Return the (X, Y) coordinate for the center point of the cell that contains the specified text.  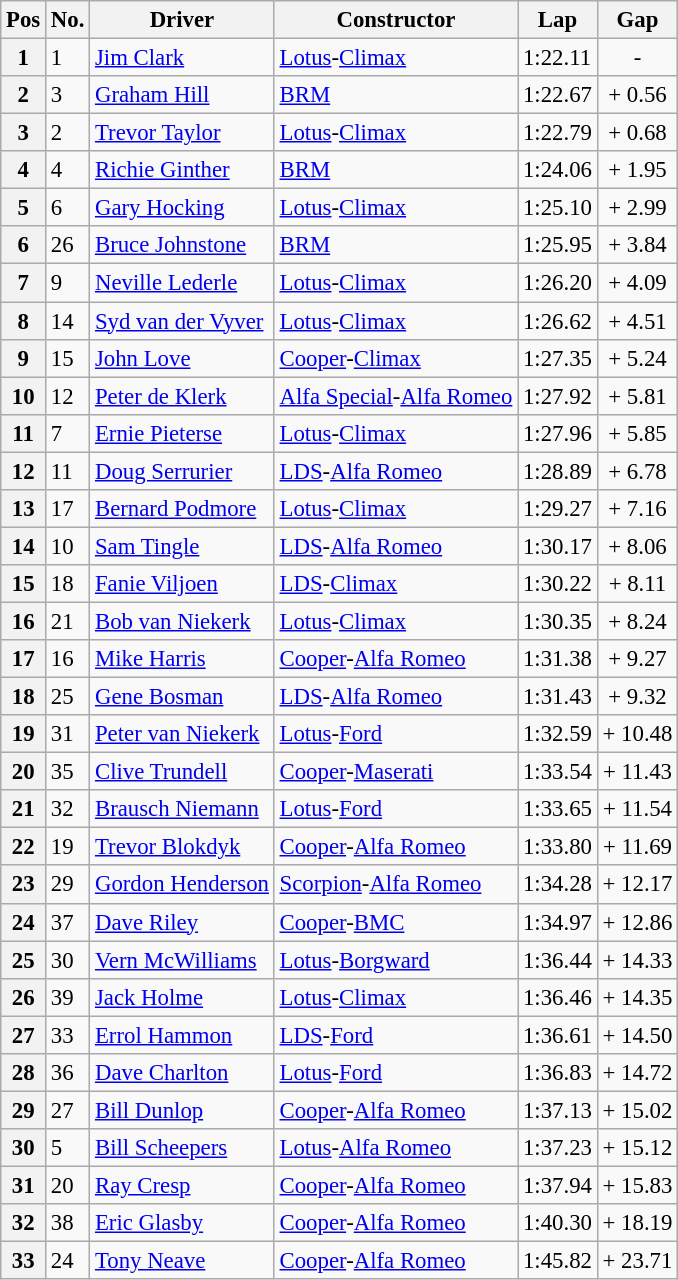
1:34.28 (558, 885)
Neville Lederle (182, 283)
39 (68, 997)
1:36.83 (558, 1073)
+ 8.24 (637, 621)
Fanie Viljoen (182, 584)
+ 9.27 (637, 659)
Bruce Johnstone (182, 245)
1:34.97 (558, 922)
1:26.62 (558, 321)
+ 10.48 (637, 734)
+ 18.19 (637, 1223)
Bernard Podmore (182, 509)
Peter de Klerk (182, 396)
Driver (182, 20)
Ray Cresp (182, 1185)
Dave Charlton (182, 1073)
1:36.61 (558, 1035)
1:27.92 (558, 396)
1:27.96 (558, 433)
Cooper-Maserati (396, 772)
1:29.27 (558, 509)
Richie Ginther (182, 170)
Scorpion-Alfa Romeo (396, 885)
1:28.89 (558, 471)
1:22.67 (558, 95)
+ 11.54 (637, 809)
1:30.22 (558, 584)
Syd van der Vyver (182, 321)
Vern McWilliams (182, 960)
1:30.35 (558, 621)
37 (68, 922)
1:37.94 (558, 1185)
23 (24, 885)
+ 0.56 (637, 95)
- (637, 58)
38 (68, 1223)
+ 5.85 (637, 433)
+ 11.43 (637, 772)
Dave Riley (182, 922)
Peter van Niekerk (182, 734)
+ 14.33 (637, 960)
35 (68, 772)
8 (24, 321)
+ 3.84 (637, 245)
Ernie Pieterse (182, 433)
+ 4.51 (637, 321)
LDS-Climax (396, 584)
+ 14.35 (637, 997)
1:24.06 (558, 170)
1:37.13 (558, 1110)
Jim Clark (182, 58)
1:22.11 (558, 58)
1:32.59 (558, 734)
Gene Bosman (182, 697)
28 (24, 1073)
+ 1.95 (637, 170)
+ 5.81 (637, 396)
22 (24, 847)
Cooper-BMC (396, 922)
Trevor Blokdyk (182, 847)
+ 15.12 (637, 1148)
Gordon Henderson (182, 885)
13 (24, 509)
+ 6.78 (637, 471)
Brausch Niemann (182, 809)
1:25.95 (558, 245)
Gary Hocking (182, 208)
1:33.65 (558, 809)
+ 15.83 (637, 1185)
1:25.10 (558, 208)
John Love (182, 358)
Trevor Taylor (182, 133)
36 (68, 1073)
1:45.82 (558, 1261)
1:37.23 (558, 1148)
1:36.44 (558, 960)
1:40.30 (558, 1223)
Doug Serrurier (182, 471)
+ 14.72 (637, 1073)
Clive Trundell (182, 772)
Lap (558, 20)
Mike Harris (182, 659)
1:30.17 (558, 546)
1:33.80 (558, 847)
Bob van Niekerk (182, 621)
+ 15.02 (637, 1110)
+ 11.69 (637, 847)
+ 12.86 (637, 922)
Graham Hill (182, 95)
Constructor (396, 20)
1:27.35 (558, 358)
Gap (637, 20)
LDS-Ford (396, 1035)
Bill Scheepers (182, 1148)
+ 23.71 (637, 1261)
1:26.20 (558, 283)
+ 4.09 (637, 283)
Tony Neave (182, 1261)
+ 5.24 (637, 358)
Lotus-Alfa Romeo (396, 1148)
+ 8.06 (637, 546)
Cooper-Climax (396, 358)
1:22.79 (558, 133)
1:31.43 (558, 697)
Alfa Special-Alfa Romeo (396, 396)
Bill Dunlop (182, 1110)
1:36.46 (558, 997)
Sam Tingle (182, 546)
Errol Hammon (182, 1035)
+ 9.32 (637, 697)
+ 2.99 (637, 208)
1:31.38 (558, 659)
+ 8.11 (637, 584)
+ 12.17 (637, 885)
No. (68, 20)
Lotus-Borgward (396, 960)
+ 7.16 (637, 509)
Pos (24, 20)
+ 14.50 (637, 1035)
1:33.54 (558, 772)
Jack Holme (182, 997)
+ 0.68 (637, 133)
Eric Glasby (182, 1223)
